Return [X, Y] of the center of cell containing provided text 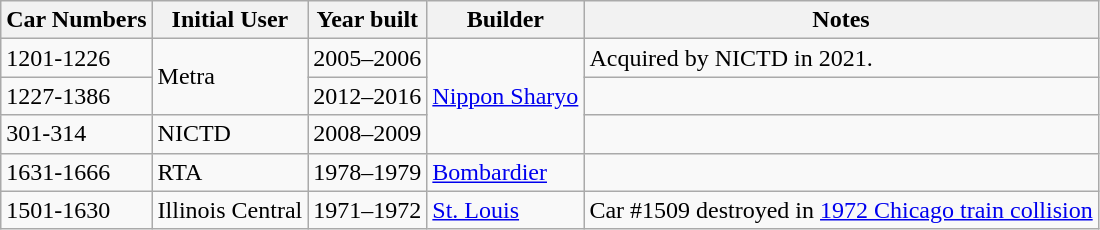
1978–1979 [368, 172]
Nippon Sharyo [506, 96]
2005–2006 [368, 58]
RTA [230, 172]
1501-1630 [76, 210]
2012–2016 [368, 96]
Builder [506, 20]
2008–2009 [368, 134]
Car #1509 destroyed in 1972 Chicago train collision [841, 210]
Acquired by NICTD in 2021. [841, 58]
Illinois Central [230, 210]
1971–1972 [368, 210]
301-314 [76, 134]
Bombardier [506, 172]
Metra [230, 77]
Car Numbers [76, 20]
Year built [368, 20]
Initial User [230, 20]
Notes [841, 20]
St. Louis [506, 210]
NICTD [230, 134]
1201-1226 [76, 58]
1631-1666 [76, 172]
1227-1386 [76, 96]
